Capture the cell that displays the provided text and extract its (x, y) central coordinate. 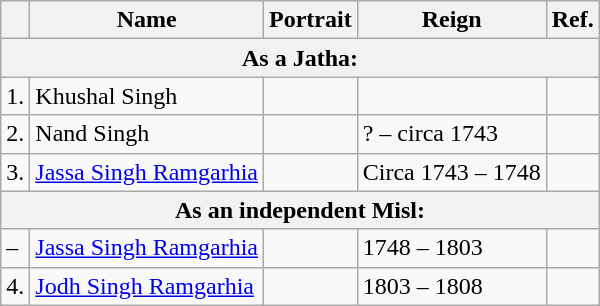
– (16, 248)
3. (16, 172)
Reign (452, 20)
4. (16, 286)
Name (147, 20)
1803 – 1808 (452, 286)
As an independent Misl: (300, 210)
? – circa 1743 (452, 134)
Nand Singh (147, 134)
1748 – 1803 (452, 248)
As a Jatha: (300, 58)
Portrait (311, 20)
Jodh Singh Ramgarhia (147, 286)
Khushal Singh (147, 96)
1. (16, 96)
Ref. (572, 20)
Circa 1743 – 1748 (452, 172)
2. (16, 134)
